Scan for the cell matching the given text and deliver its (x, y) coordinate at center. 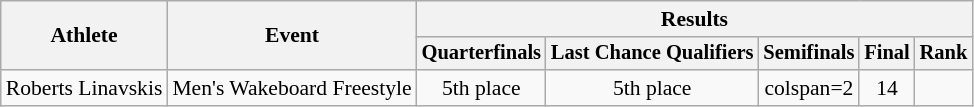
Men's Wakeboard Freestyle (292, 88)
Rank (944, 54)
Event (292, 36)
colspan=2 (808, 88)
Semifinals (808, 54)
Final (886, 54)
Roberts Linavskis (84, 88)
Quarterfinals (482, 54)
Athlete (84, 36)
14 (886, 88)
Last Chance Qualifiers (652, 54)
Results (695, 19)
